Identify which cell holds the provided text, then report its [x, y] central coordinate. 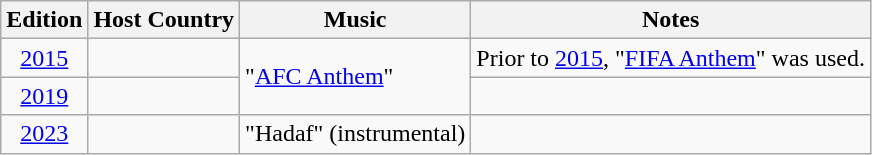
Edition [44, 20]
Host Country [164, 20]
Notes [671, 20]
2015 [44, 58]
2019 [44, 96]
"Hadaf" (instrumental) [356, 134]
Music [356, 20]
2023 [44, 134]
"AFC Anthem" [356, 77]
Prior to 2015, "FIFA Anthem" was used. [671, 58]
